Identify which cell holds the provided text, then report its (x, y) central coordinate. 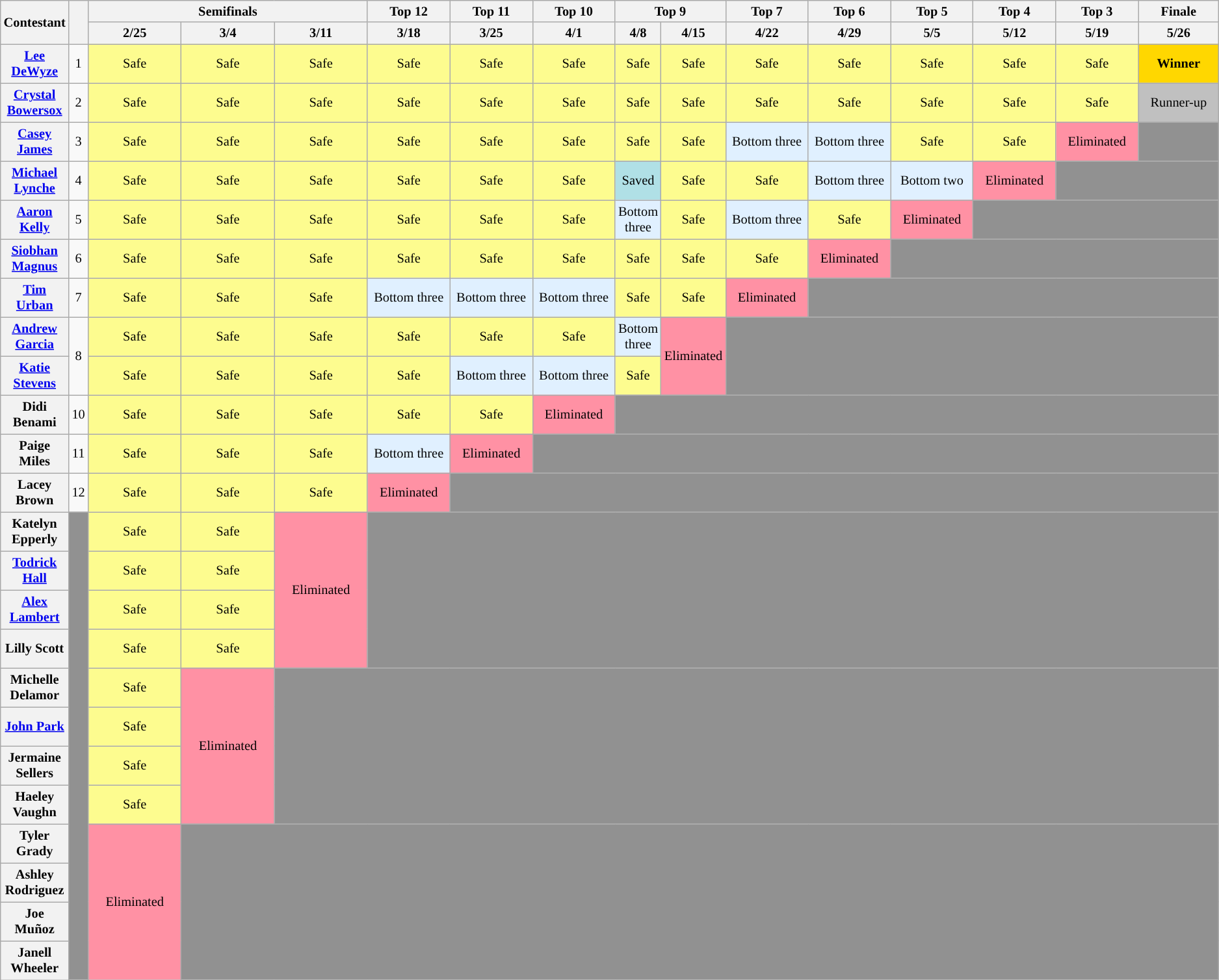
3/18 (408, 33)
4/15 (693, 33)
Janell Wheeler (35, 961)
6 (79, 259)
John Park (35, 727)
Top 12 (408, 11)
8 (79, 356)
Crystal Bowersox (35, 103)
Finale (1179, 11)
Bottom two (932, 181)
Top 7 (767, 11)
Paige Miles (35, 454)
Lee DeWyze (35, 64)
Top 5 (932, 11)
Lacey Brown (35, 493)
2/25 (135, 33)
5/26 (1179, 33)
Contestant (35, 22)
Saved (638, 181)
3/11 (321, 33)
Todrick Hall (35, 571)
2 (79, 103)
Top 10 (573, 11)
5/12 (1014, 33)
3/4 (228, 33)
Semifinals (228, 11)
Andrew Garcia (35, 337)
Haeley Vaughn (35, 805)
4/8 (638, 33)
Aaron Kelly (35, 220)
1 (79, 64)
Winner (1179, 64)
Michael Lynche (35, 181)
Runner-up (1179, 103)
4/29 (849, 33)
Ashley Rodriguez (35, 883)
3/25 (492, 33)
10 (79, 415)
Michelle Delamor (35, 688)
Alex Lambert (35, 610)
Tim Urban (35, 298)
Katie Stevens (35, 376)
4/1 (573, 33)
5 (79, 220)
3 (79, 142)
4/22 (767, 33)
11 (79, 454)
7 (79, 298)
Joe Muñoz (35, 922)
Jermaine Sellers (35, 766)
12 (79, 493)
Didi Benami (35, 415)
Top 3 (1097, 11)
Siobhan Magnus (35, 259)
5/5 (932, 33)
Top 6 (849, 11)
Lilly Scott (35, 649)
Katelyn Epperly (35, 532)
Top 9 (670, 11)
5/19 (1097, 33)
Top 4 (1014, 11)
4 (79, 181)
Casey James (35, 142)
Tyler Grady (35, 844)
Top 11 (492, 11)
